Search for the cell housing the specified text and yield its [X, Y] center coordinate. 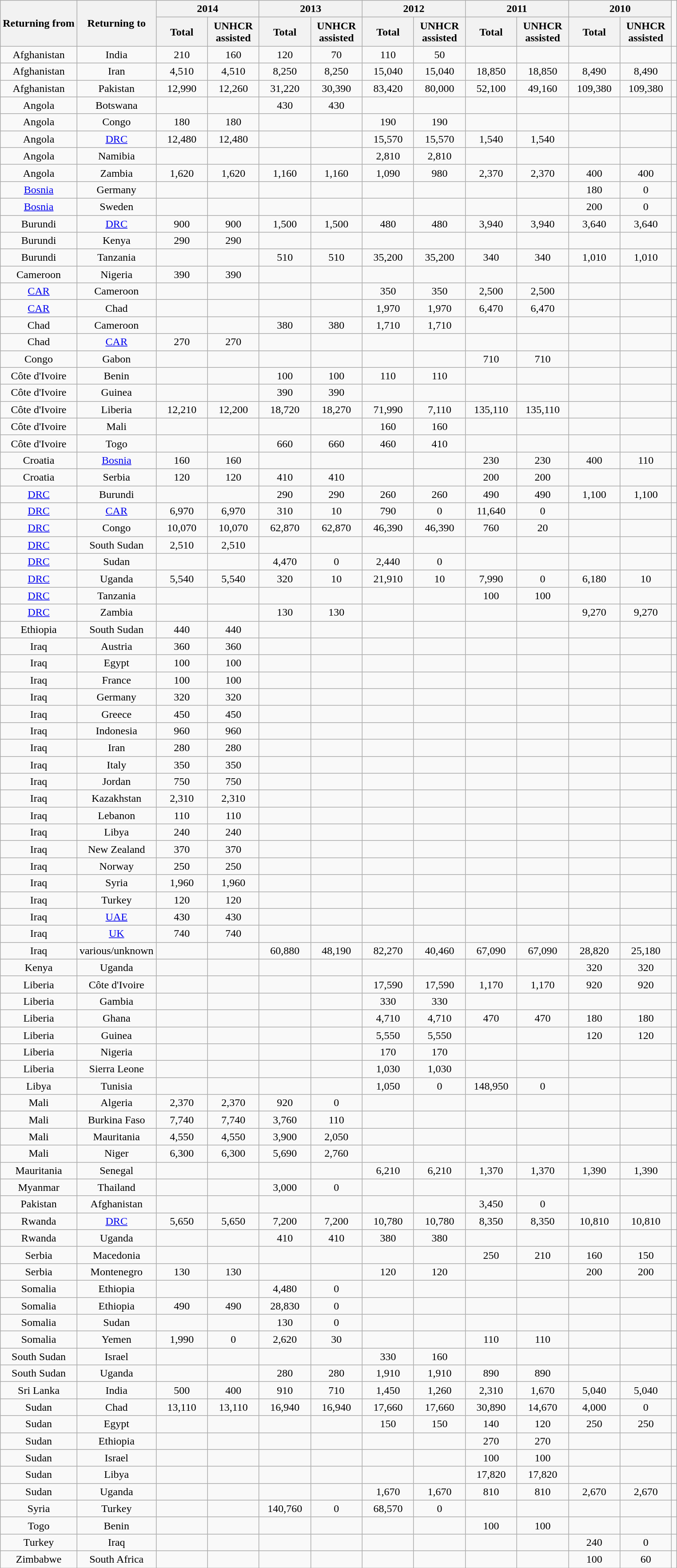
Senegal [116, 1170]
3,000 [285, 1187]
52,100 [491, 88]
Norway [116, 866]
31,220 [285, 88]
Yemen [116, 1340]
2,620 [285, 1340]
Ghana [116, 1018]
30,390 [336, 88]
7,990 [491, 579]
28,820 [594, 951]
1,990 [182, 1340]
310 [285, 511]
11,640 [491, 511]
Italy [116, 764]
910 [285, 1390]
980 [439, 173]
Tunisia [116, 1086]
1,090 [388, 173]
Greece [116, 714]
760 [491, 528]
50 [439, 55]
60,880 [285, 951]
Gambia [116, 1001]
49,160 [543, 88]
UK [116, 934]
83,420 [388, 88]
Botswana [116, 105]
4,480 [285, 1289]
60 [646, 1559]
Austria [116, 646]
Zimbabwe [39, 1559]
Sierra Leone [116, 1069]
Thailand [116, 1187]
12,990 [182, 88]
3,450 [491, 1204]
18,270 [336, 410]
12,210 [182, 410]
4,470 [285, 562]
Montenegro [116, 1272]
Indonesia [116, 731]
40,460 [439, 951]
3,900 [285, 1137]
12,200 [233, 410]
South Africa [116, 1559]
2,440 [388, 562]
30 [336, 1340]
Sweden [116, 207]
20 [543, 528]
2014 [207, 9]
71,990 [388, 410]
140,760 [285, 1508]
148,950 [491, 1086]
2013 [311, 9]
1,260 [439, 1390]
68,570 [388, 1508]
Lebanon [116, 816]
21,910 [388, 579]
Jordan [116, 782]
7,110 [439, 410]
460 [388, 443]
70 [336, 55]
4,000 [594, 1407]
Namibia [116, 156]
Myanmar [39, 1187]
Burkina Faso [116, 1120]
28,830 [285, 1305]
82,270 [388, 951]
France [116, 680]
500 [182, 1390]
3,760 [285, 1120]
Returning to [116, 23]
30,890 [491, 1407]
Macedonia [116, 1255]
140 [491, 1424]
5,690 [285, 1154]
Kazakhstan [116, 799]
New Zealand [116, 849]
Niger [116, 1154]
25,180 [646, 951]
2,050 [336, 1137]
80,000 [439, 88]
12,260 [233, 88]
2010 [620, 9]
2011 [517, 9]
Sri Lanka [39, 1390]
18,720 [285, 410]
6,180 [594, 579]
790 [388, 511]
Algeria [116, 1103]
Returning from [39, 23]
Gabon [116, 359]
1,050 [388, 1086]
1,450 [388, 1390]
2012 [414, 9]
UAE [116, 917]
various/unknown [116, 951]
48,190 [336, 951]
2,760 [336, 1154]
14,670 [543, 1407]
